Search for the cell housing the specified text and yield its (x, y) center coordinate. 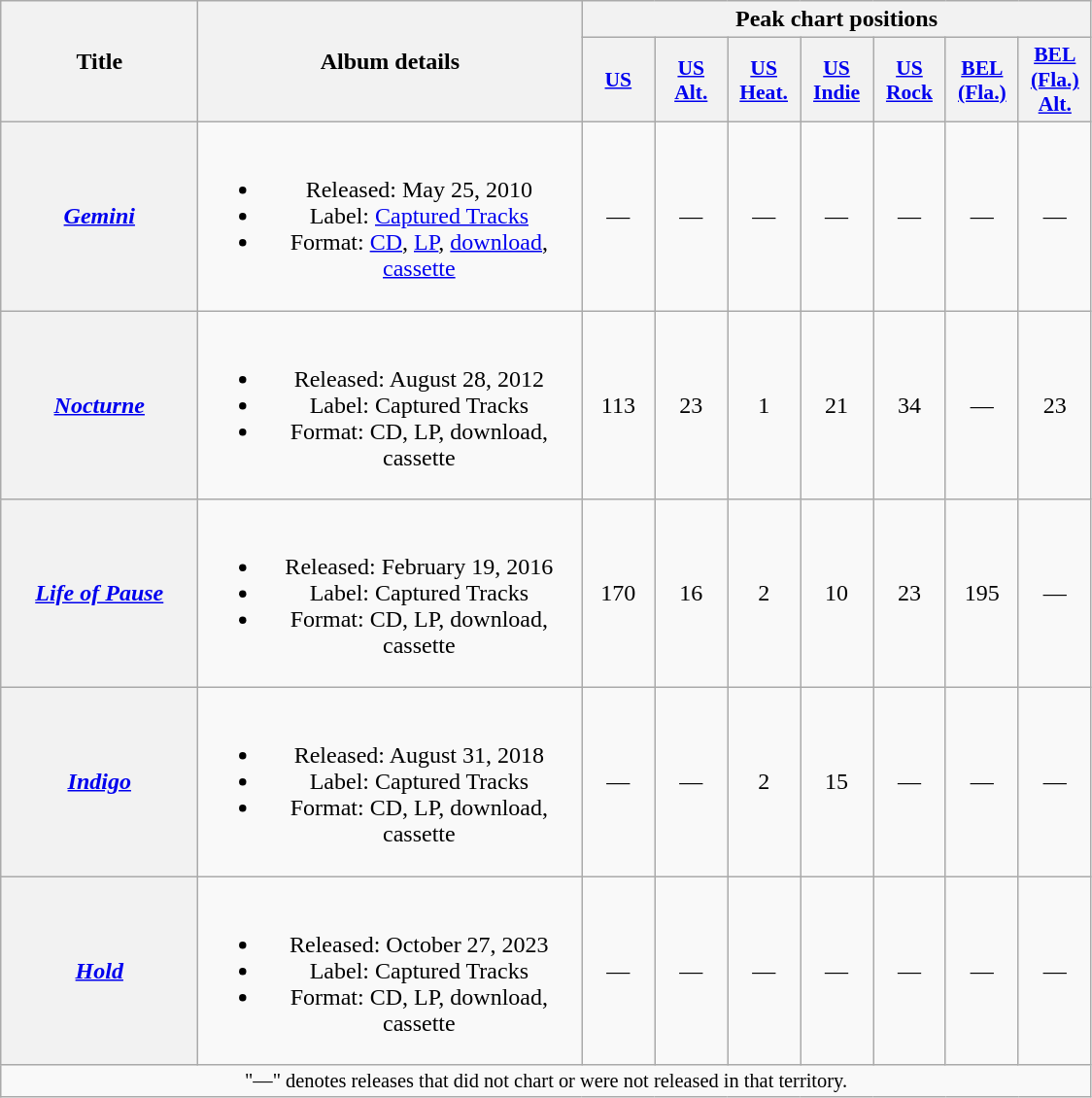
Released: October 27, 2023Label: Captured TracksFormat: CD, LP, download, cassette (391, 971)
Gemini (99, 216)
Title (99, 62)
34 (909, 405)
USIndie (837, 80)
USRock (909, 80)
BEL (Fla.) (981, 80)
USHeat. (764, 80)
16 (692, 594)
"—" denotes releases that did not chart or were not released in that territory. (546, 1081)
195 (981, 594)
BEL (Fla.)Alt. (1055, 80)
Hold (99, 971)
Peak chart positions (836, 19)
113 (618, 405)
Released: February 19, 2016Label: Captured TracksFormat: CD, LP, download, cassette (391, 594)
Life of Pause (99, 594)
1 (764, 405)
170 (618, 594)
Released: August 31, 2018Label: Captured TracksFormat: CD, LP, download, cassette (391, 782)
Released: May 25, 2010Label: Captured TracksFormat: CD, LP, download, cassette (391, 216)
21 (837, 405)
Nocturne (99, 405)
Released: August 28, 2012Label: Captured TracksFormat: CD, LP, download, cassette (391, 405)
US (618, 80)
Album details (391, 62)
15 (837, 782)
USAlt. (692, 80)
Indigo (99, 782)
10 (837, 594)
